Identify which cell holds the provided text, then report its (X, Y) central coordinate. 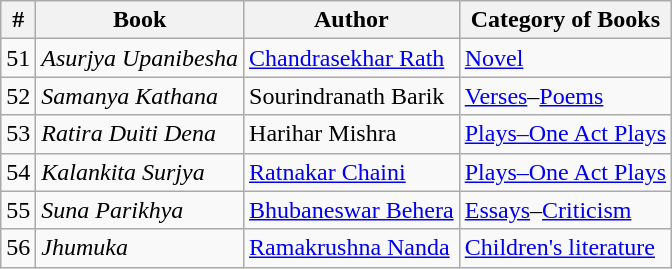
Ratnakar Chaini (352, 172)
# (18, 20)
Jhumuka (140, 248)
Ramakrushna Nanda (352, 248)
Kalankita Surjya (140, 172)
Suna Parikhya (140, 210)
Verses–Poems (565, 96)
Essays–Criticism (565, 210)
Author (352, 20)
56 (18, 248)
51 (18, 58)
Novel (565, 58)
Harihar Mishra (352, 134)
Ratira Duiti Dena (140, 134)
52 (18, 96)
53 (18, 134)
Bhubaneswar Behera (352, 210)
55 (18, 210)
Book (140, 20)
Children's literature (565, 248)
Chandrasekhar Rath (352, 58)
Asurjya Upanibesha (140, 58)
Sourindranath Barik (352, 96)
Samanya Kathana (140, 96)
Category of Books (565, 20)
54 (18, 172)
